Locate the cell with the specified text and output its (X, Y) center coordinate. 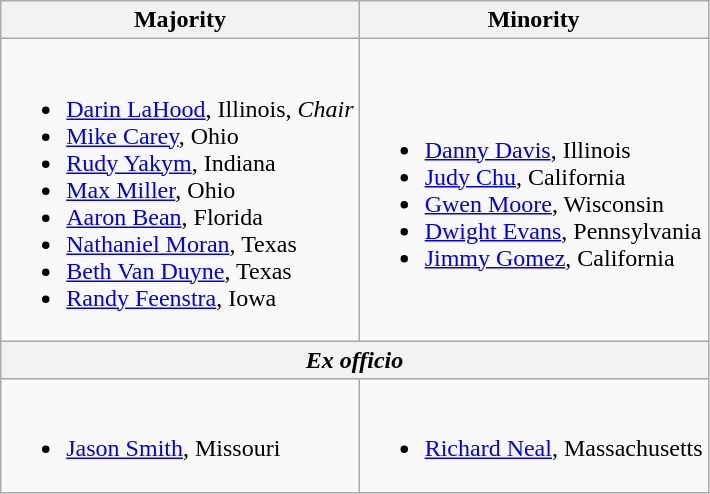
Danny Davis, IllinoisJudy Chu, CaliforniaGwen Moore, WisconsinDwight Evans, PennsylvaniaJimmy Gomez, California (534, 190)
Richard Neal, Massachusetts (534, 436)
Jason Smith, Missouri (180, 436)
Ex officio (354, 360)
Minority (534, 20)
Majority (180, 20)
